Return [x, y] of the center of cell containing provided text 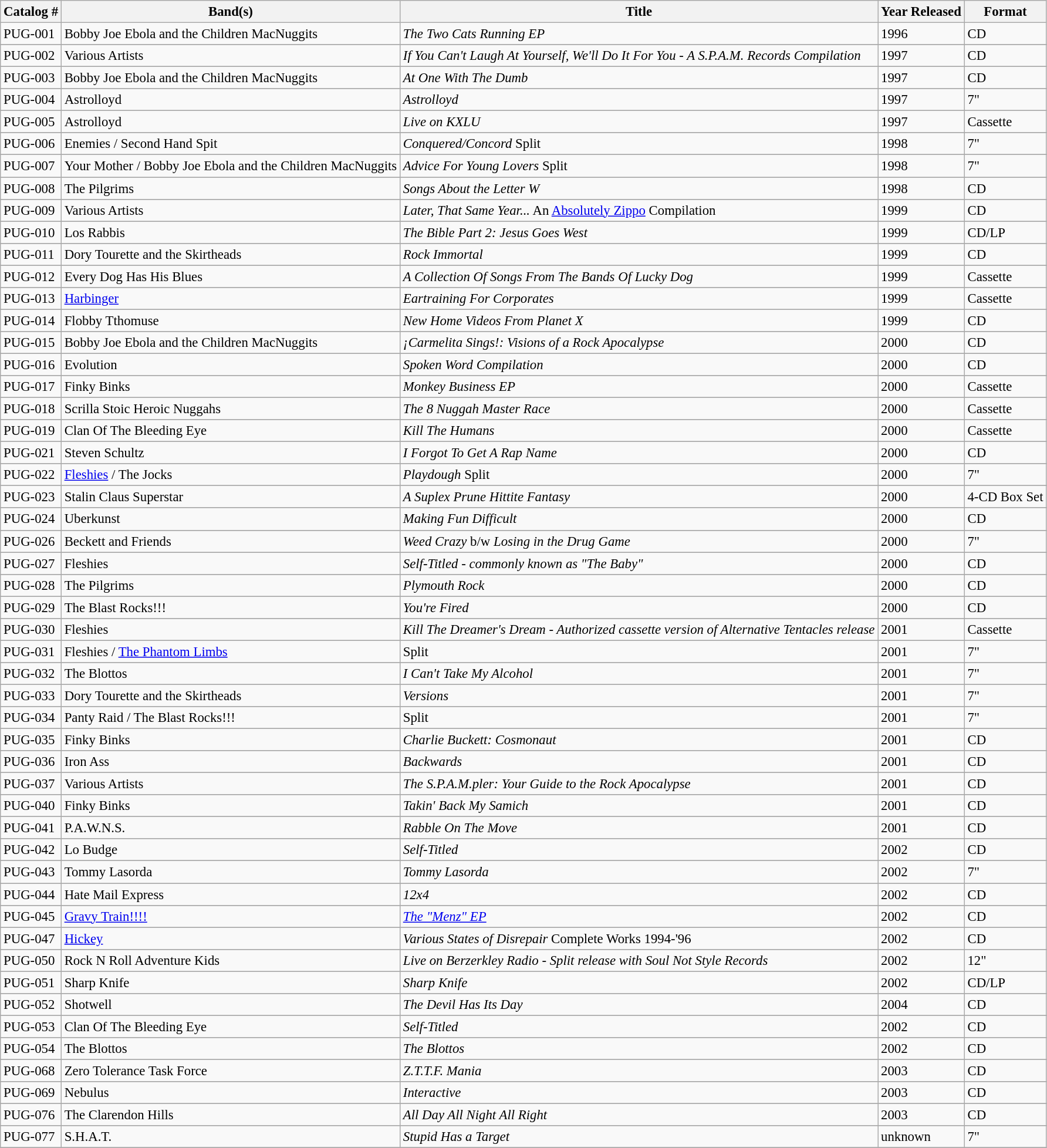
PUG-001 [31, 34]
A Suplex Prune Hittite Fantasy [639, 497]
Various States of Disrepair Complete Works 1994-'96 [639, 938]
PUG-053 [31, 1027]
PUG-015 [31, 343]
Title [639, 12]
PUG-010 [31, 232]
PUG-035 [31, 740]
PUG-017 [31, 387]
Gravy Train!!!! [230, 916]
Versions [639, 695]
I Can't Take My Alcohol [639, 674]
Kill The Humans [639, 431]
Catalog # [31, 12]
If You Can't Laugh At Yourself, We'll Do It For You - A S.P.A.M. Records Compilation [639, 56]
PUG-030 [31, 630]
A Collection Of Songs From The Bands Of Lucky Dog [639, 276]
PUG-050 [31, 960]
Beckett and Friends [230, 541]
Rabble On The Move [639, 828]
Eartraining For Corporates [639, 299]
Your Mother / Bobby Joe Ebola and the Children MacNuggits [230, 166]
Advice For Young Lovers Split [639, 166]
Kill The Dreamer's Dream - Authorized cassette version of Alternative Tentacles release [639, 630]
PUG-052 [31, 1005]
Songs About the Letter W [639, 188]
¡Carmelita Sings!: Visions of a Rock Apocalypse [639, 343]
New Home Videos From Planet X [639, 320]
Shotwell [230, 1005]
PUG-013 [31, 299]
Plymouth Rock [639, 585]
Panty Raid / The Blast Rocks!!! [230, 718]
Los Rabbis [230, 232]
PUG-042 [31, 850]
You're Fired [639, 607]
PUG-014 [31, 320]
PUG-051 [31, 982]
Interactive [639, 1093]
Z.T.T.F. Mania [639, 1071]
Harbinger [230, 299]
Iron Ass [230, 762]
P.A.W.N.S. [230, 828]
Conquered/Concord Split [639, 144]
PUG-076 [31, 1115]
PUG-041 [31, 828]
PUG-047 [31, 938]
PUG-018 [31, 409]
Live on KXLU [639, 122]
PUG-054 [31, 1049]
PUG-034 [31, 718]
The 8 Nuggah Master Race [639, 409]
Making Fun Difficult [639, 519]
PUG-043 [31, 872]
At One With The Dumb [639, 78]
PUG-040 [31, 806]
The Two Cats Running EP [639, 34]
4-CD Box Set [1005, 497]
PUG-068 [31, 1071]
PUG-009 [31, 210]
PUG-037 [31, 784]
PUG-028 [31, 585]
PUG-036 [31, 762]
PUG-031 [31, 651]
Hickey [230, 938]
PUG-003 [31, 78]
Takin' Back My Samich [639, 806]
PUG-008 [31, 188]
PUG-027 [31, 563]
The Blast Rocks!!! [230, 607]
Year Released [921, 12]
12" [1005, 960]
PUG-002 [31, 56]
PUG-023 [31, 497]
The "Menz" EP [639, 916]
PUG-011 [31, 254]
PUG-022 [31, 475]
I Forgot To Get A Rap Name [639, 453]
PUG-024 [31, 519]
Stalin Claus Superstar [230, 497]
Every Dog Has His Blues [230, 276]
Charlie Buckett: Cosmonaut [639, 740]
PUG-069 [31, 1093]
PUG-044 [31, 894]
unknown [921, 1137]
PUG-016 [31, 364]
PUG-029 [31, 607]
PUG-005 [31, 122]
Playdough Split [639, 475]
The Devil Has Its Day [639, 1005]
Nebulus [230, 1093]
PUG-019 [31, 431]
PUG-033 [31, 695]
1996 [921, 34]
PUG-006 [31, 144]
S.H.A.T. [230, 1137]
Scrilla Stoic Heroic Nuggahs [230, 409]
Flobby Tthomuse [230, 320]
PUG-021 [31, 453]
Lo Budge [230, 850]
Fleshies / The Jocks [230, 475]
Enemies / Second Hand Spit [230, 144]
PUG-004 [31, 100]
Steven Schultz [230, 453]
Live on Berzerkley Radio - Split release with Soul Not Style Records [639, 960]
12x4 [639, 894]
Zero Tolerance Task Force [230, 1071]
Rock Immortal [639, 254]
PUG-032 [31, 674]
Format [1005, 12]
The Clarendon Hills [230, 1115]
Later, That Same Year... An Absolutely Zippo Compilation [639, 210]
Monkey Business EP [639, 387]
Band(s) [230, 12]
Evolution [230, 364]
Hate Mail Express [230, 894]
PUG-007 [31, 166]
All Day All Night All Right [639, 1115]
Backwards [639, 762]
2004 [921, 1005]
Stupid Has a Target [639, 1137]
The Bible Part 2: Jesus Goes West [639, 232]
Uberkunst [230, 519]
PUG-077 [31, 1137]
PUG-012 [31, 276]
PUG-045 [31, 916]
Self-Titled - commonly known as "The Baby" [639, 563]
The S.P.A.M.pler: Your Guide to the Rock Apocalypse [639, 784]
Rock N Roll Adventure Kids [230, 960]
Spoken Word Compilation [639, 364]
Weed Crazy b/w Losing in the Drug Game [639, 541]
Fleshies / The Phantom Limbs [230, 651]
PUG-026 [31, 541]
